Provide the (x, y) coordinate of the cell's center where the given text is located.  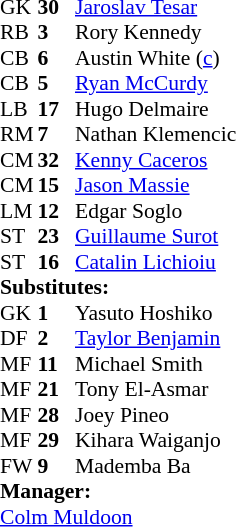
21 (57, 389)
11 (57, 364)
Yasuto Hoshiko (156, 313)
32 (57, 160)
16 (57, 262)
Hugo Delmaire (156, 109)
Manager: (118, 491)
Michael Smith (156, 364)
5 (57, 83)
Austin White (c) (156, 58)
RB (19, 33)
Substitutes: (118, 287)
6 (57, 58)
Catalin Lichioiu (156, 262)
Nathan Klemencic (156, 135)
GK (19, 313)
Joey Pineo (156, 415)
7 (57, 135)
23 (57, 237)
Guillaume Surot (156, 237)
Rory Kennedy (156, 33)
Mademba Ba (156, 466)
1 (57, 313)
29 (57, 441)
3 (57, 33)
15 (57, 185)
Tony El-Asmar (156, 389)
LM (19, 211)
Edgar Soglo (156, 211)
2 (57, 339)
17 (57, 109)
RM (19, 135)
Jason Massie (156, 185)
Kenny Caceros (156, 160)
12 (57, 211)
Ryan McCurdy (156, 83)
Kihara Waiganjo (156, 441)
FW (19, 466)
Taylor Benjamin (156, 339)
DF (19, 339)
9 (57, 466)
28 (57, 415)
LB (19, 109)
